Provide the (x, y) coordinate of the cell's center where the given text is located.  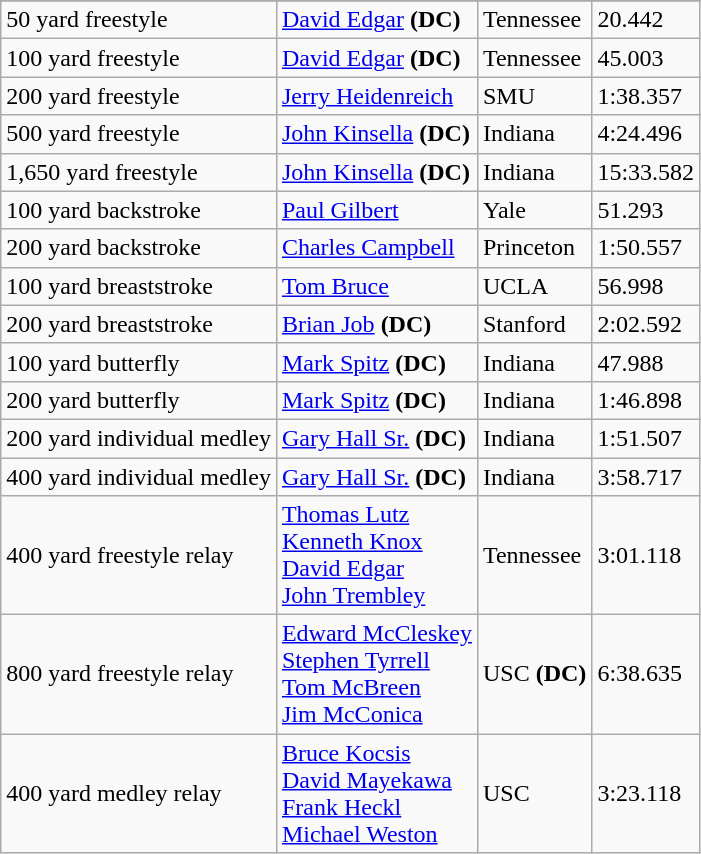
3:23.118 (646, 794)
20.442 (646, 20)
200 yard freestyle (139, 96)
400 yard individual medley (139, 477)
51.293 (646, 210)
1:46.898 (646, 400)
1:51.507 (646, 438)
Jerry Heidenreich (376, 96)
100 yard freestyle (139, 58)
USC (534, 794)
Stanford (534, 324)
200 yard backstroke (139, 248)
1,650 yard freestyle (139, 172)
47.988 (646, 362)
Charles Campbell (376, 248)
400 yard freestyle relay (139, 556)
50 yard freestyle (139, 20)
3:01.118 (646, 556)
SMU (534, 96)
500 yard freestyle (139, 134)
Princeton (534, 248)
6:38.635 (646, 674)
100 yard butterfly (139, 362)
4:24.496 (646, 134)
USC (DC) (534, 674)
Yale (534, 210)
Brian Job (DC) (376, 324)
UCLA (534, 286)
Paul Gilbert (376, 210)
Edward McCleskeyStephen TyrrellTom McBreenJim McConica (376, 674)
200 yard butterfly (139, 400)
100 yard backstroke (139, 210)
Bruce KocsisDavid MayekawaFrank HecklMichael Weston (376, 794)
45.003 (646, 58)
800 yard freestyle relay (139, 674)
Tom Bruce (376, 286)
56.998 (646, 286)
100 yard breaststroke (139, 286)
2:02.592 (646, 324)
200 yard individual medley (139, 438)
200 yard breaststroke (139, 324)
1:50.557 (646, 248)
1:38.357 (646, 96)
15:33.582 (646, 172)
3:58.717 (646, 477)
400 yard medley relay (139, 794)
Thomas LutzKenneth KnoxDavid EdgarJohn Trembley (376, 556)
